For the text-containing cell, return its midpoint in (x, y) coordinate format. 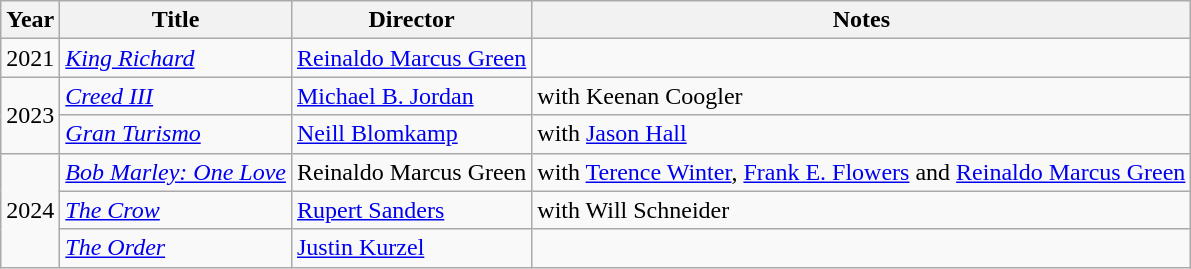
with Jason Hall (862, 134)
2024 (30, 210)
Bob Marley: One Love (176, 172)
The Order (176, 248)
Rupert Sanders (411, 210)
Director (411, 20)
Notes (862, 20)
Neill Blomkamp (411, 134)
Justin Kurzel (411, 248)
Creed III (176, 96)
2023 (30, 115)
King Richard (176, 58)
2021 (30, 58)
Michael B. Jordan (411, 96)
Gran Turismo (176, 134)
The Crow (176, 210)
Title (176, 20)
with Keenan Coogler (862, 96)
with Will Schneider (862, 210)
with Terence Winter, Frank E. Flowers and Reinaldo Marcus Green (862, 172)
Year (30, 20)
